Find where the given text appears and provide that cell's center as (x, y) coordinate. 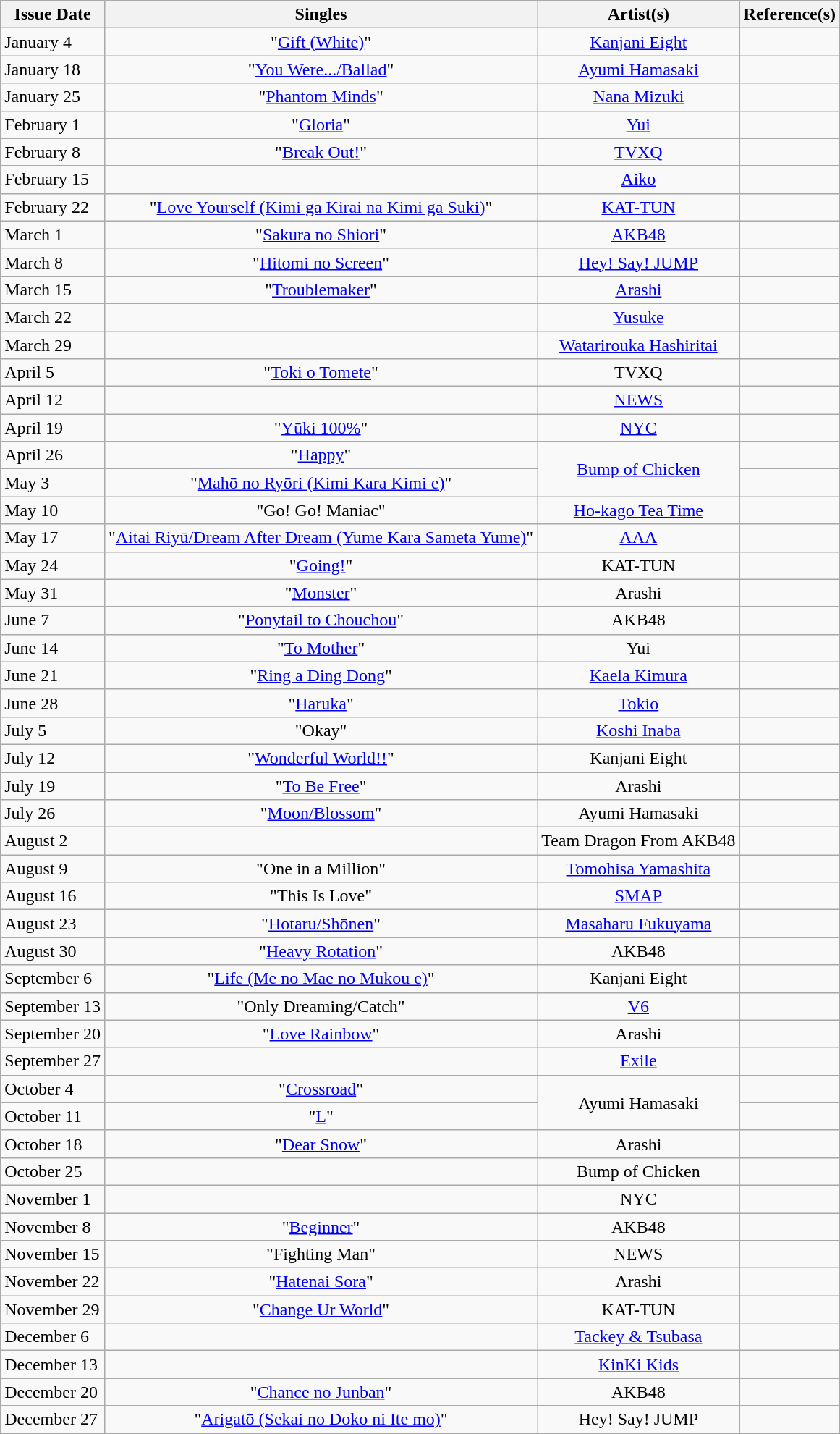
May 24 (53, 565)
September 20 (53, 1034)
July 19 (53, 785)
April 5 (53, 373)
Tackey & Tsubasa (638, 1337)
October 4 (53, 1089)
October 25 (53, 1171)
July 5 (53, 730)
"Ponytail to Chouchou" (321, 620)
March 1 (53, 235)
"Sakura no Shiori" (321, 235)
"To Be Free" (321, 785)
V6 (638, 1006)
"Heavy Rotation" (321, 951)
December 27 (53, 1420)
September 27 (53, 1061)
Team Dragon From AKB48 (638, 841)
August 16 (53, 896)
"This Is Love" (321, 896)
April 26 (53, 455)
"Hotaru/Shōnen" (321, 924)
June 28 (53, 703)
"Yūki 100%" (321, 428)
"Aitai Riyū/Dream After Dream (Yume Kara Sameta Yume)" (321, 538)
October 18 (53, 1144)
"To Mother" (321, 648)
May 3 (53, 483)
December 6 (53, 1337)
Ho-kago Tea Time (638, 510)
KinKi Kids (638, 1365)
August 9 (53, 869)
Reference(s) (790, 14)
"Troublemaker" (321, 290)
"Love Yourself (Kimi ga Kirai na Kimi ga Suki)" (321, 207)
"Beginner" (321, 1227)
"One in a Million" (321, 869)
Yusuke (638, 317)
Watarirouka Hashiritai (638, 345)
November 8 (53, 1227)
December 13 (53, 1365)
February 1 (53, 125)
"Hitomi no Screen" (321, 262)
Singles (321, 14)
Kaela Kimura (638, 675)
August 30 (53, 951)
"Toki o Tomete" (321, 373)
Aiko (638, 180)
"You Were.../Ballad" (321, 69)
May 31 (53, 593)
"Okay" (321, 730)
May 17 (53, 538)
"Dear Snow" (321, 1144)
June 14 (53, 648)
"Hatenai Sora" (321, 1282)
"Break Out!" (321, 152)
June 7 (53, 620)
AAA (638, 538)
April 12 (53, 400)
August 2 (53, 841)
"Monster" (321, 593)
February 15 (53, 180)
"Only Dreaming/Catch" (321, 1006)
Tomohisa Yamashita (638, 869)
Masaharu Fukuyama (638, 924)
January 25 (53, 97)
Artist(s) (638, 14)
"Chance no Junban" (321, 1392)
December 20 (53, 1392)
November 1 (53, 1199)
"Go! Go! Maniac" (321, 510)
November 29 (53, 1309)
"Crossroad" (321, 1089)
"L" (321, 1116)
"Phantom Minds" (321, 97)
July 12 (53, 758)
June 21 (53, 675)
January 4 (53, 42)
Nana Mizuki (638, 97)
March 29 (53, 345)
November 22 (53, 1282)
October 11 (53, 1116)
"Life (Me no Mae no Mukou e)" (321, 979)
"Happy" (321, 455)
"Ring a Ding Dong" (321, 675)
"Change Ur World" (321, 1309)
March 8 (53, 262)
February 8 (53, 152)
"Gloria" (321, 125)
May 10 (53, 510)
"Going!" (321, 565)
March 15 (53, 290)
March 22 (53, 317)
"Mahō no Ryōri (Kimi Kara Kimi e)" (321, 483)
"Haruka" (321, 703)
SMAP (638, 896)
"Fighting Man" (321, 1254)
September 13 (53, 1006)
"Moon/Blossom" (321, 814)
Issue Date (53, 14)
Exile (638, 1061)
September 6 (53, 979)
August 23 (53, 924)
Koshi Inaba (638, 730)
April 19 (53, 428)
"Wonderful World!!" (321, 758)
July 26 (53, 814)
"Love Rainbow" (321, 1034)
Tokio (638, 703)
"Gift (White)" (321, 42)
"Arigatō (Sekai no Doko ni Ite mo)" (321, 1420)
February 22 (53, 207)
November 15 (53, 1254)
January 18 (53, 69)
